Determine the [X, Y] coordinate at the center of the cell enclosing the given text.  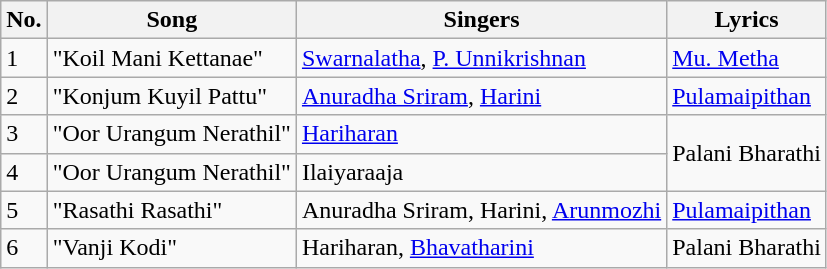
5 [24, 210]
"Rasathi Rasathi" [172, 210]
6 [24, 248]
4 [24, 172]
No. [24, 20]
Singers [481, 20]
"Koil Mani Kettanae" [172, 58]
"Vanji Kodi" [172, 248]
Hariharan [481, 134]
2 [24, 96]
Anuradha Sriram, Harini, Arunmozhi [481, 210]
Mu. Metha [747, 58]
3 [24, 134]
Anuradha Sriram, Harini [481, 96]
Swarnalatha, P. Unnikrishnan [481, 58]
Ilaiyaraaja [481, 172]
1 [24, 58]
Hariharan, Bhavatharini [481, 248]
"Konjum Kuyil Pattu" [172, 96]
Song [172, 20]
Lyrics [747, 20]
